Scan for the cell matching the given text and deliver its (X, Y) coordinate at center. 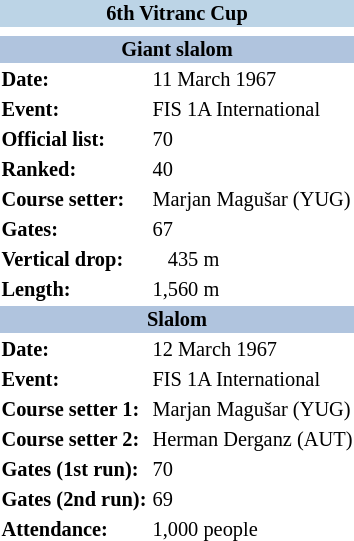
11 March 1967 (252, 80)
Herman Derganz (AUT) (252, 440)
435 m (252, 260)
Official list: (74, 140)
Slalom (177, 320)
1,560 m (252, 290)
12 March 1967 (252, 350)
67 (252, 230)
Giant slalom (177, 50)
Gates (1st run): (74, 470)
6th Vitranc Cup (177, 14)
Gates: (74, 230)
Course setter: (74, 200)
Course setter 2: (74, 440)
69 (252, 500)
40 (252, 170)
Gates (2nd run): (74, 500)
Length: (74, 290)
Course setter 1: (74, 410)
Ranked: (74, 170)
Vertical drop: (74, 260)
